Extract the [x, y] coordinate from the center of the cell holding the provided text.  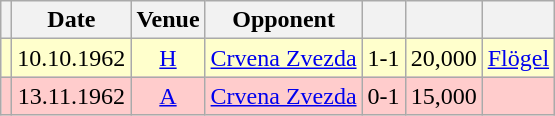
H [168, 58]
0-1 [384, 96]
Opponent [284, 20]
Date [72, 20]
20,000 [444, 58]
1-1 [384, 58]
Venue [168, 20]
A [168, 96]
Flögel [518, 58]
15,000 [444, 96]
10.10.1962 [72, 58]
13.11.1962 [72, 96]
